From the cell containing the given text, extract its center point as [X, Y] coordinate. 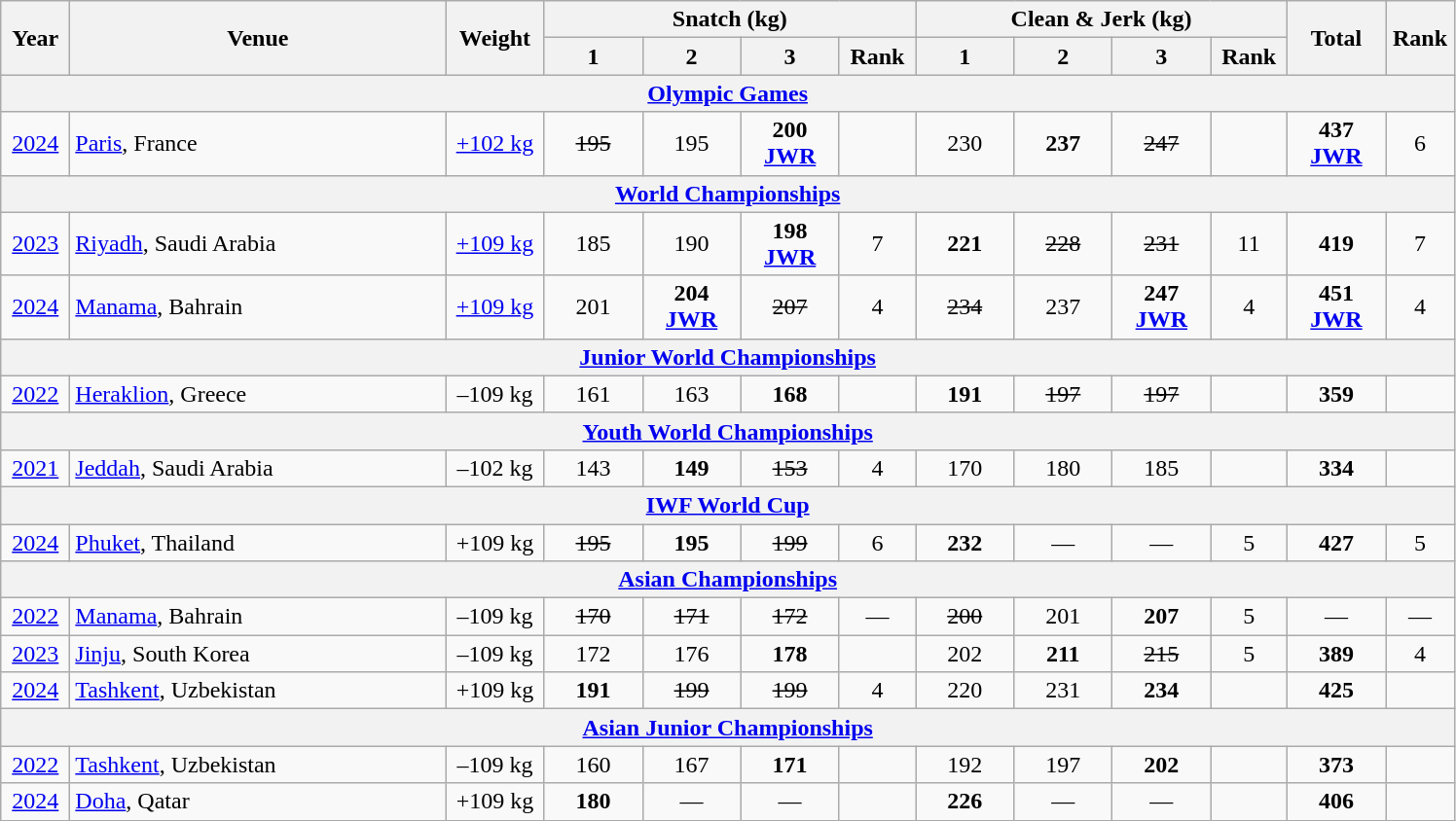
437 JWR [1335, 144]
Weight [494, 38]
167 [691, 765]
Olympic Games [728, 93]
Clean & Jerk (kg) [1102, 19]
419 [1335, 243]
425 [1335, 691]
406 [1335, 802]
163 [691, 394]
232 [965, 542]
–102 kg [494, 468]
+102 kg [494, 144]
178 [790, 654]
World Championships [728, 194]
153 [790, 468]
2021 [35, 468]
Asian Championships [728, 580]
221 [965, 243]
Junior World Championships [728, 357]
228 [1063, 243]
451 JWR [1335, 307]
Venue [258, 38]
215 [1162, 654]
334 [1335, 468]
226 [965, 802]
11 [1250, 243]
IWF World Cup [728, 505]
192 [965, 765]
389 [1335, 654]
Paris, France [258, 144]
204 JWR [691, 307]
Heraklion, Greece [258, 394]
247 [1162, 144]
Doha, Qatar [258, 802]
Year [35, 38]
Total [1335, 38]
Snatch (kg) [730, 19]
373 [1335, 765]
190 [691, 243]
200 [965, 617]
Youth World Championships [728, 431]
Asian Junior Championships [728, 728]
200 JWR [790, 144]
Jeddah, Saudi Arabia [258, 468]
161 [594, 394]
247 JWR [1162, 307]
427 [1335, 542]
359 [1335, 394]
Phuket, Thailand [258, 542]
230 [965, 144]
211 [1063, 654]
168 [790, 394]
Jinju, South Korea [258, 654]
220 [965, 691]
143 [594, 468]
176 [691, 654]
198 JWR [790, 243]
Riyadh, Saudi Arabia [258, 243]
149 [691, 468]
160 [594, 765]
